Scan for the cell matching the given text and deliver its (x, y) coordinate at center. 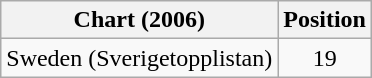
Position (325, 20)
Chart (2006) (140, 20)
19 (325, 58)
Sweden (Sverigetopplistan) (140, 58)
